From the cell containing the given text, extract its center point as [x, y] coordinate. 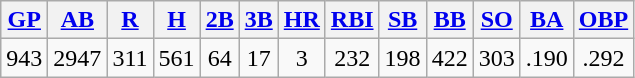
303 [496, 58]
SB [402, 20]
64 [220, 58]
17 [258, 58]
2B [220, 20]
R [130, 20]
2947 [78, 58]
BB [450, 20]
311 [130, 58]
3 [302, 58]
422 [450, 58]
OBP [603, 20]
GP [24, 20]
.190 [546, 58]
H [176, 20]
3B [258, 20]
198 [402, 58]
561 [176, 58]
RBI [352, 20]
232 [352, 58]
943 [24, 58]
AB [78, 20]
SO [496, 20]
HR [302, 20]
.292 [603, 58]
BA [546, 20]
